Determine the (X, Y) coordinate at the center of the cell enclosing the given text.  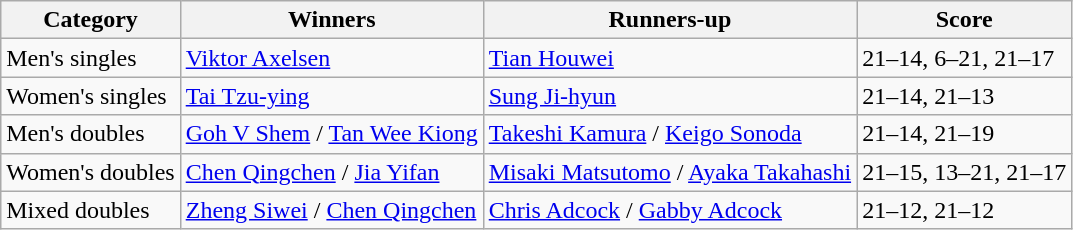
Men's doubles (90, 134)
Category (90, 20)
Sung Ji-hyun (670, 96)
21–14, 21–19 (964, 134)
Women's singles (90, 96)
Viktor Axelsen (332, 58)
Winners (332, 20)
21–15, 13–21, 21–17 (964, 172)
Misaki Matsutomo / Ayaka Takahashi (670, 172)
Zheng Siwei / Chen Qingchen (332, 210)
21–14, 6–21, 21–17 (964, 58)
Goh V Shem / Tan Wee Kiong (332, 134)
Takeshi Kamura / Keigo Sonoda (670, 134)
21–14, 21–13 (964, 96)
Tian Houwei (670, 58)
Mixed doubles (90, 210)
Runners-up (670, 20)
Tai Tzu-ying (332, 96)
Score (964, 20)
Women's doubles (90, 172)
Chris Adcock / Gabby Adcock (670, 210)
21–12, 21–12 (964, 210)
Men's singles (90, 58)
Chen Qingchen / Jia Yifan (332, 172)
